For the text-containing cell, return its midpoint in [X, Y] coordinate format. 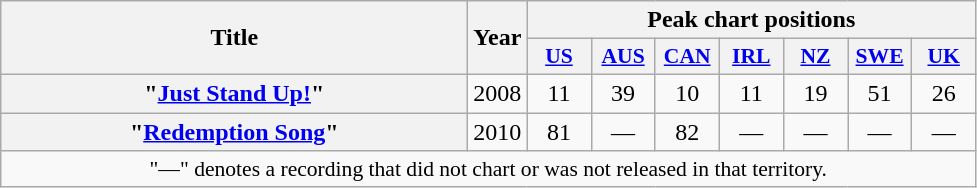
Title [234, 38]
Peak chart positions [752, 20]
10 [687, 93]
2008 [498, 93]
Year [498, 38]
US [559, 57]
19 [815, 93]
39 [623, 93]
82 [687, 131]
SWE [880, 57]
2010 [498, 131]
"Just Stand Up!" [234, 93]
NZ [815, 57]
CAN [687, 57]
"—" denotes a recording that did not chart or was not released in that territory. [488, 169]
IRL [751, 57]
81 [559, 131]
"Redemption Song" [234, 131]
UK [944, 57]
26 [944, 93]
51 [880, 93]
AUS [623, 57]
